Return the [X, Y] coordinate for the center point of the cell that contains the specified text.  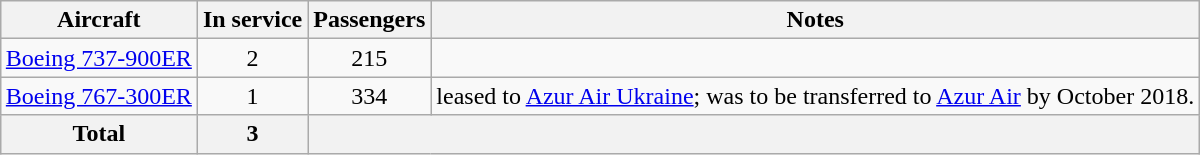
Passengers [370, 20]
leased to Azur Air Ukraine; was to be transferred to Azur Air by October 2018. [816, 96]
215 [370, 58]
1 [252, 96]
334 [370, 96]
Boeing 737-900ER [98, 58]
Notes [816, 20]
3 [252, 134]
Aircraft [98, 20]
2 [252, 58]
In service [252, 20]
Total [98, 134]
Boeing 767-300ER [98, 96]
